For the text-containing cell, return its midpoint in [X, Y] coordinate format. 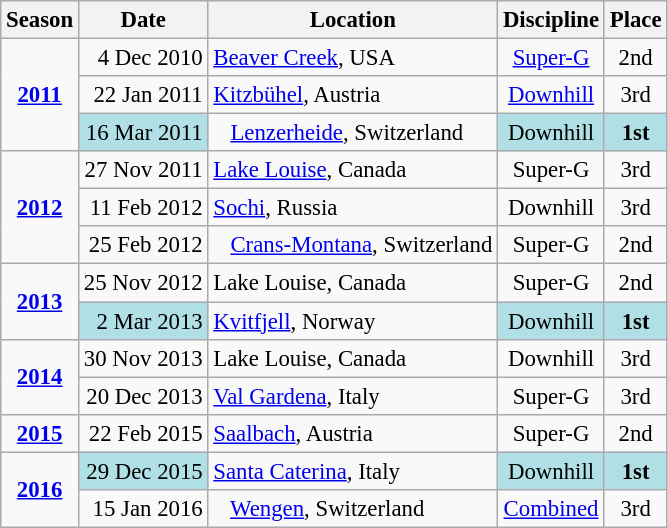
2012 [40, 208]
Combined [552, 509]
25 Feb 2012 [143, 245]
Kitzbühel, Austria [353, 95]
25 Nov 2012 [143, 283]
2014 [40, 376]
15 Jan 2016 [143, 509]
2013 [40, 302]
22 Feb 2015 [143, 433]
4 Dec 2010 [143, 58]
Crans-Montana, Switzerland [353, 245]
Place [635, 20]
Wengen, Switzerland [353, 509]
Kvitfjell, Norway [353, 321]
2011 [40, 96]
30 Nov 2013 [143, 358]
27 Nov 2011 [143, 170]
Season [40, 20]
2016 [40, 490]
Val Gardena, Italy [353, 396]
20 Dec 2013 [143, 396]
22 Jan 2011 [143, 95]
Saalbach, Austria [353, 433]
29 Dec 2015 [143, 471]
16 Mar 2011 [143, 133]
Beaver Creek, USA [353, 58]
Discipline [552, 20]
Santa Caterina, Italy [353, 471]
Date [143, 20]
2015 [40, 433]
11 Feb 2012 [143, 208]
Sochi, Russia [353, 208]
2 Mar 2013 [143, 321]
Lenzerheide, Switzerland [353, 133]
Location [353, 20]
